Scan for the cell matching the given text and deliver its (x, y) coordinate at center. 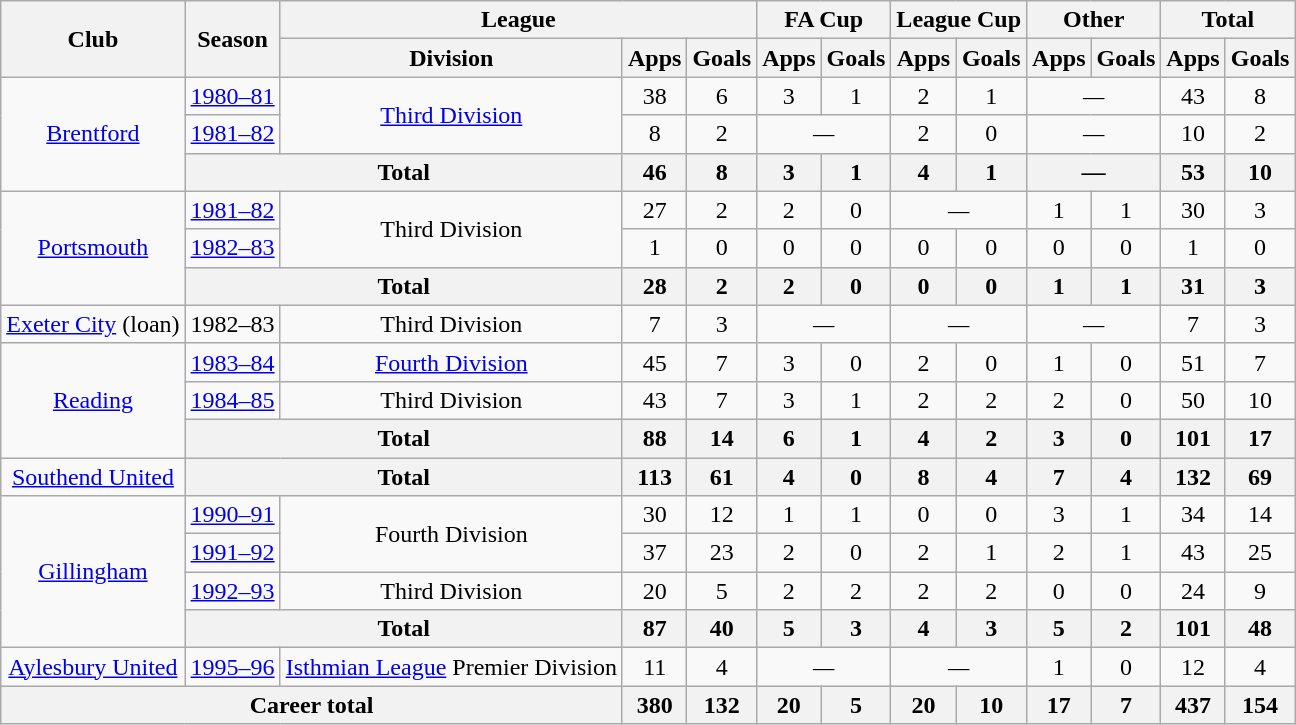
Isthmian League Premier Division (451, 667)
1990–91 (232, 515)
437 (1193, 705)
37 (654, 553)
FA Cup (824, 20)
Exeter City (loan) (93, 324)
380 (654, 705)
40 (722, 629)
1984–85 (232, 400)
24 (1193, 591)
Gillingham (93, 572)
61 (722, 477)
Reading (93, 400)
Division (451, 58)
46 (654, 172)
154 (1260, 705)
Southend United (93, 477)
27 (654, 210)
Season (232, 39)
113 (654, 477)
Aylesbury United (93, 667)
9 (1260, 591)
Career total (312, 705)
34 (1193, 515)
1983–84 (232, 362)
50 (1193, 400)
Other (1094, 20)
1980–81 (232, 96)
1991–92 (232, 553)
League (518, 20)
Brentford (93, 134)
87 (654, 629)
23 (722, 553)
1995–96 (232, 667)
69 (1260, 477)
48 (1260, 629)
League Cup (959, 20)
1992–93 (232, 591)
51 (1193, 362)
45 (654, 362)
38 (654, 96)
31 (1193, 286)
88 (654, 438)
11 (654, 667)
28 (654, 286)
53 (1193, 172)
Portsmouth (93, 248)
25 (1260, 553)
Club (93, 39)
